Locate the cell with the specified text and output its [x, y] center coordinate. 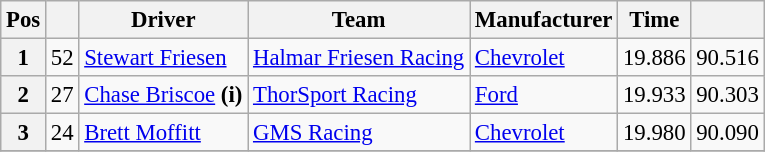
Chase Briscoe (i) [164, 95]
Ford [544, 95]
GMS Racing [359, 133]
90.303 [728, 95]
ThorSport Racing [359, 95]
19.980 [654, 133]
27 [62, 95]
90.516 [728, 58]
Brett Moffitt [164, 133]
19.933 [654, 95]
Stewart Friesen [164, 58]
2 [24, 95]
Time [654, 20]
19.886 [654, 58]
Manufacturer [544, 20]
1 [24, 58]
3 [24, 133]
52 [62, 58]
Halmar Friesen Racing [359, 58]
Driver [164, 20]
Pos [24, 20]
24 [62, 133]
90.090 [728, 133]
Team [359, 20]
